Return the (X, Y) coordinate for the center point of the cell that contains the specified text.  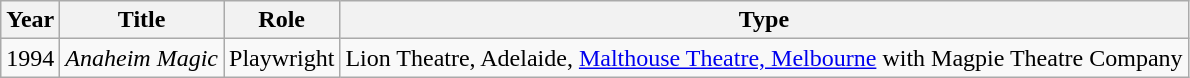
Anaheim Magic (142, 58)
Role (282, 20)
Type (764, 20)
Playwright (282, 58)
Title (142, 20)
Lion Theatre, Adelaide, Malthouse Theatre, Melbourne with Magpie Theatre Company (764, 58)
1994 (30, 58)
Year (30, 20)
